Provide the (X, Y) coordinate of the cell's center where the given text is located.  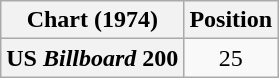
Position (231, 20)
25 (231, 58)
Chart (1974) (92, 20)
US Billboard 200 (92, 58)
